Scan for the cell matching the given text and deliver its (x, y) coordinate at center. 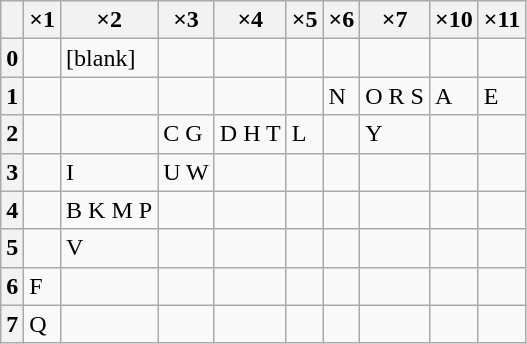
×11 (502, 20)
5 (12, 248)
3 (12, 172)
V (110, 248)
×10 (454, 20)
O R S (395, 96)
×3 (186, 20)
[blank] (110, 58)
E (502, 96)
L (304, 134)
I (110, 172)
Y (395, 134)
7 (12, 324)
D H T (250, 134)
×2 (110, 20)
×4 (250, 20)
F (42, 286)
Q (42, 324)
1 (12, 96)
U W (186, 172)
0 (12, 58)
×1 (42, 20)
A (454, 96)
2 (12, 134)
B K M P (110, 210)
×6 (342, 20)
×7 (395, 20)
×5 (304, 20)
4 (12, 210)
C G (186, 134)
N (342, 96)
6 (12, 286)
